Output the (X, Y) coordinate of the center of the cell containing the given text.  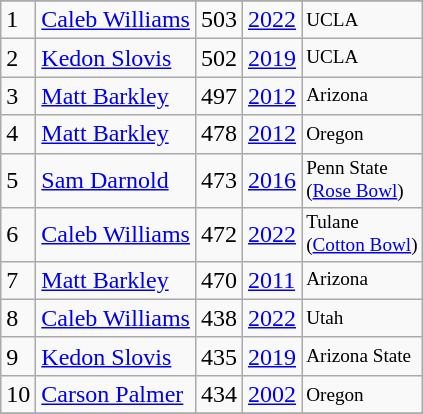
10 (18, 394)
4 (18, 134)
472 (218, 234)
7 (18, 280)
6 (18, 234)
2002 (272, 394)
5 (18, 180)
478 (218, 134)
438 (218, 318)
473 (218, 180)
434 (218, 394)
2 (18, 58)
497 (218, 96)
2011 (272, 280)
Penn State(Rose Bowl) (362, 180)
Carson Palmer (116, 394)
Tulane(Cotton Bowl) (362, 234)
Utah (362, 318)
9 (18, 356)
Sam Darnold (116, 180)
2016 (272, 180)
1 (18, 20)
8 (18, 318)
435 (218, 356)
502 (218, 58)
3 (18, 96)
Arizona State (362, 356)
503 (218, 20)
470 (218, 280)
